Provide the (x, y) coordinate of the cell's center where the given text is located.  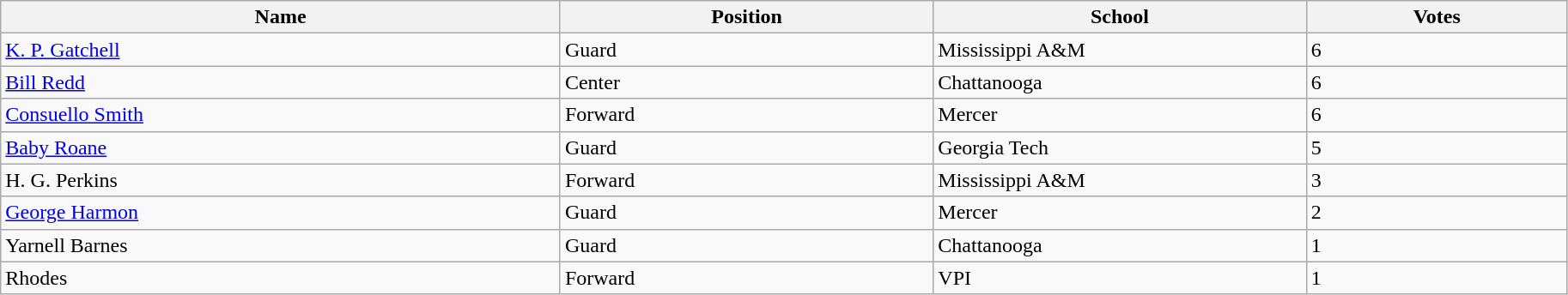
School (1120, 17)
3 (1437, 180)
Rhodes (281, 278)
H. G. Perkins (281, 180)
VPI (1120, 278)
Baby Roane (281, 147)
Center (746, 82)
Name (281, 17)
K. P. Gatchell (281, 50)
Bill Redd (281, 82)
George Harmon (281, 213)
Yarnell Barnes (281, 245)
Position (746, 17)
Georgia Tech (1120, 147)
Consuello Smith (281, 115)
5 (1437, 147)
Votes (1437, 17)
2 (1437, 213)
